Provide the (X, Y) coordinate of the cell's center where the given text is located.  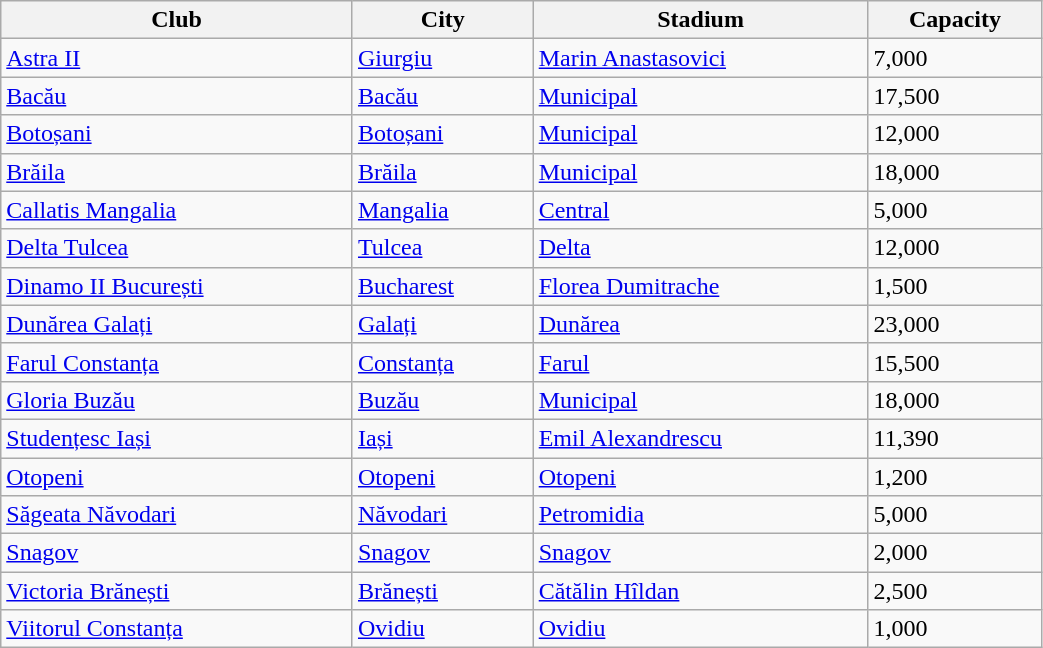
Mangalia (442, 210)
2,500 (955, 591)
2,000 (955, 553)
Iași (442, 438)
Giurgiu (442, 58)
Constanța (442, 362)
Delta (700, 248)
Callatis Mangalia (177, 210)
Marin Anastasovici (700, 58)
Petromidia (700, 515)
Astra II (177, 58)
Bucharest (442, 286)
Tulcea (442, 248)
Farul Constanța (177, 362)
Studențesc Iași (177, 438)
Dunărea Galați (177, 324)
Central (700, 210)
Stadium (700, 20)
7,000 (955, 58)
23,000 (955, 324)
Capacity (955, 20)
Năvodari (442, 515)
Dinamo II București (177, 286)
Buzău (442, 400)
Emil Alexandrescu (700, 438)
Club (177, 20)
Gloria Buzău (177, 400)
1,000 (955, 629)
Galați (442, 324)
Dunărea (700, 324)
Cătălin Hîldan (700, 591)
Victoria Brănești (177, 591)
15,500 (955, 362)
1,500 (955, 286)
Delta Tulcea (177, 248)
11,390 (955, 438)
1,200 (955, 477)
17,500 (955, 96)
Săgeata Năvodari (177, 515)
Brănești (442, 591)
Florea Dumitrache (700, 286)
Farul (700, 362)
City (442, 20)
Viitorul Constanța (177, 629)
